Determine the (X, Y) coordinate at the center of the cell enclosing the given text.  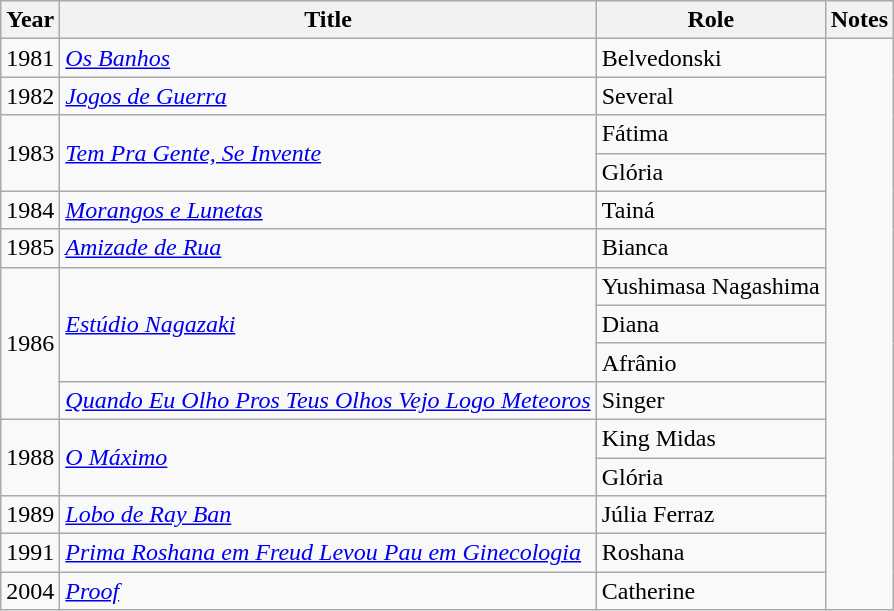
Fátima (710, 134)
1981 (30, 58)
Belvedonski (710, 58)
1984 (30, 210)
Yushimasa Nagashima (710, 286)
Jogos de Guerra (328, 96)
Quando Eu Olho Pros Teus Olhos Vejo Logo Meteoros (328, 400)
1991 (30, 553)
Singer (710, 400)
1988 (30, 457)
Several (710, 96)
1985 (30, 248)
1989 (30, 515)
Amizade de Rua (328, 248)
Diana (710, 324)
Role (710, 20)
1982 (30, 96)
Tem Pra Gente, Se Invente (328, 153)
1986 (30, 343)
Tainá (710, 210)
Os Banhos (328, 58)
O Máximo (328, 457)
King Midas (710, 438)
Title (328, 20)
Year (30, 20)
Estúdio Nagazaki (328, 324)
Morangos e Lunetas (328, 210)
1983 (30, 153)
Prima Roshana em Freud Levou Pau em Ginecologia (328, 553)
Notes (859, 20)
Júlia Ferraz (710, 515)
Lobo de Ray Ban (328, 515)
Afrânio (710, 362)
Catherine (710, 591)
Bianca (710, 248)
Roshana (710, 553)
Proof (328, 591)
2004 (30, 591)
